Return [x, y] of the center of cell containing provided text 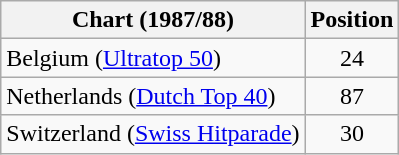
30 [352, 134]
Position [352, 20]
24 [352, 58]
Switzerland (Swiss Hitparade) [153, 134]
Netherlands (Dutch Top 40) [153, 96]
Belgium (Ultratop 50) [153, 58]
Chart (1987/88) [153, 20]
87 [352, 96]
